Capture the cell that displays the provided text and extract its [x, y] central coordinate. 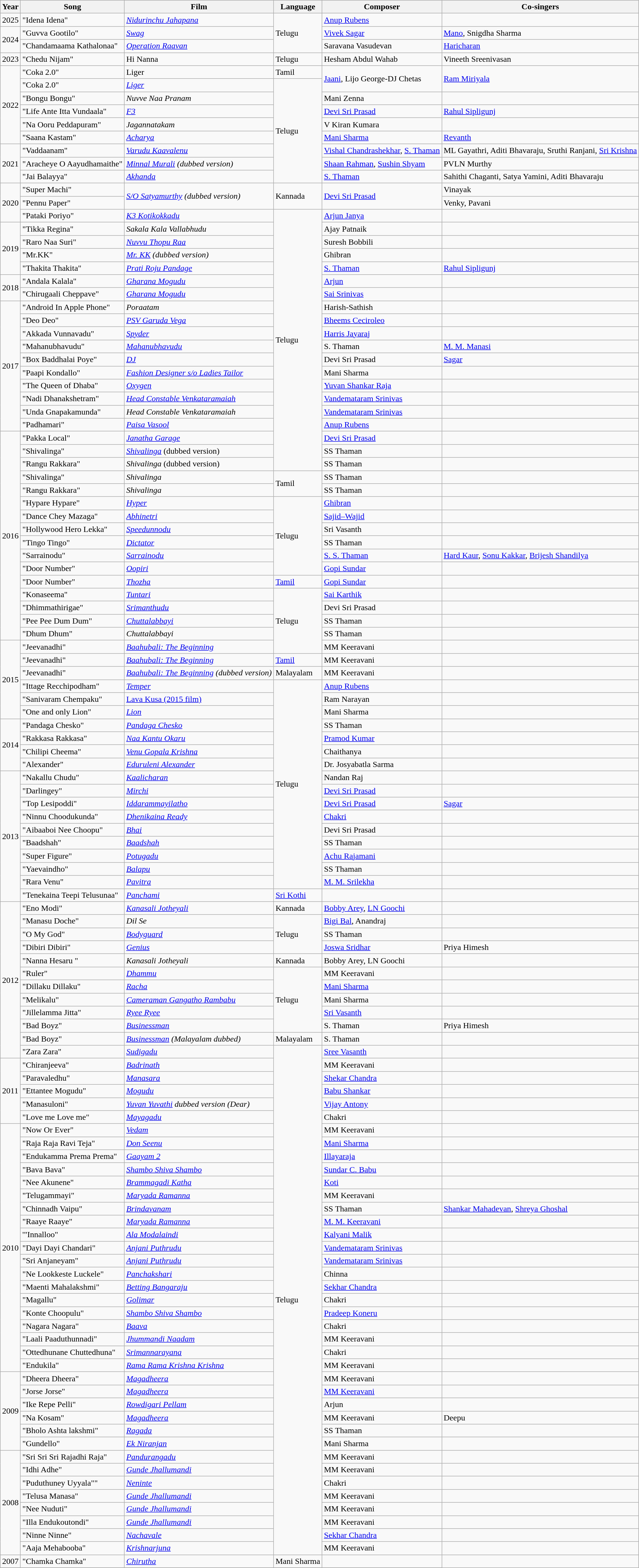
"Jillelamma Jitta" [73, 1013]
Abhinetri [199, 516]
Dil Se [199, 921]
Dictator [199, 542]
Bigi Bal, Anandraj [382, 921]
"Aracheye O Aayudhamaithe" [73, 164]
2019 [10, 248]
Pradeep Koneru [382, 1313]
Vivek Sagar [382, 33]
Venu Gopala Krishna [199, 751]
"Paravaledhu" [73, 1078]
"Life Ante Itta Vundaala" [73, 111]
Genius [199, 947]
"Raja Raja Ravi Teja" [73, 1143]
Koti [382, 1182]
PSV Garuda Vega [199, 320]
"Chamka Chamka" [73, 1561]
Oxygen [199, 386]
Panchami [199, 895]
Hyper [199, 503]
"Pennu Paper" [73, 203]
"Hypare Hypare" [73, 503]
Year [10, 7]
Akhanda [199, 177]
"Nanna Hesaru " [73, 960]
Manasara [199, 1078]
Sakala Kala Vallabhudu [199, 229]
"Chiranjeeva" [73, 1065]
Lava Kusa (2015 film) [199, 699]
Srimanthudu [199, 608]
"Aibaaboi Nee Choopu" [73, 830]
"Top Lesipoddi" [73, 804]
"Sri Anjaneyam" [73, 1261]
2025 [10, 20]
"Mahanubhavudu" [73, 346]
Pavitra [199, 882]
Speedunnodu [199, 529]
Rama Rama Krishna Krishna [199, 1365]
"Ettantee Mogudu" [73, 1091]
"Telugammayi" [73, 1195]
2012 [10, 980]
"Ninnu Choodukunda" [73, 817]
Pramod Kumar [382, 738]
"Konaseema" [73, 595]
Paisa Vasool [199, 425]
"Android In Apple Phone" [73, 307]
"Unda Gnapakamunda" [73, 412]
Balapu [199, 869]
M. M. Srilekha [382, 882]
Badrinath [199, 1065]
Potugadu [199, 856]
Panchakshari [199, 1274]
"Deo Deo" [73, 320]
"Super Machi" [73, 190]
Chaithanya [382, 751]
Vishal Chandrashekhar, S. Thaman [382, 150]
"Thakita Thakita" [73, 268]
2007 [10, 1561]
Operation Raavan [199, 46]
Racha [199, 986]
"Manasuloni" [73, 1104]
Ek Niranjan [199, 1444]
Bheems Ceciroleo [382, 320]
"Nakallu Chudu" [73, 777]
Eduruleni Alexander [199, 764]
2009 [10, 1411]
M. M. Keeravani [382, 1222]
Mogudu [199, 1091]
"O My God" [73, 934]
"Pee Pee Dum Dum" [73, 621]
2022 [10, 105]
"One and only Lion" [73, 712]
Sahithi Chaganti, Satya Yamini, Aditi Bhavaraju [540, 177]
"Hollywood Hero Lekka" [73, 529]
"Raro Naa Suri" [73, 242]
"Pandaga Chesko" [73, 725]
Co-singers [540, 7]
"Bava Bava" [73, 1169]
S/O Satyamurthy (dubbed version) [199, 196]
"The Queen of Dhaba" [73, 386]
"Dance Chey Mazaga" [73, 516]
Pandurangadu [199, 1457]
"Gundello" [73, 1444]
"Rara Venu" [73, 882]
Harris Jayaraj [382, 333]
Naa Kantu Okaru [199, 738]
F3 [199, 111]
"Idena Idena" [73, 20]
Sai Karthik [382, 595]
"Dayi Dayi Chandari" [73, 1248]
Vineeth Sreenivasan [540, 59]
Sundar C. Babu [382, 1169]
"Endukamma Prema Prema" [73, 1156]
Mirchi [199, 790]
"Tikka Regina" [73, 229]
"Saana Kastam" [73, 137]
"Nee Nuduti" [73, 1509]
Srimannarayana [199, 1352]
S. S. Thaman [382, 555]
Thozha [199, 582]
"Aaja Mehabooba" [73, 1548]
Nidurinchu Jahapana [199, 20]
Mahanubhavudu [199, 346]
Yuvan Shankar Raja [382, 386]
Sri Kothi [298, 895]
"Manasu Doche" [73, 921]
"Tenekaina Teepi Telusunaa" [73, 895]
Nachavale [199, 1535]
Neninte [199, 1483]
Jaani, Lijo George-DJ Chetas [382, 79]
2018 [10, 288]
Mani Zenna [382, 98]
Illayaraja [382, 1156]
"Chirugaali Cheppave" [73, 294]
Lion [199, 712]
M. M. Manasi [540, 346]
"Konte Choopulu" [73, 1313]
"Dheera Dheera" [73, 1378]
"Jorse Jorse" [73, 1391]
Fashion Designer s/o Ladies Tailor [199, 372]
"Paapi Kondallo" [73, 372]
"Sanivaram Chempaku" [73, 699]
PVLN Murthy [540, 164]
Pandaga Chesko [199, 725]
2024 [10, 39]
"Akkada Vunnavadu" [73, 333]
Don Seenu [199, 1143]
"Box Baddhalai Poye" [73, 359]
Mano, Snigdha Sharma [540, 33]
Ram Narayan [382, 699]
Mayagadu [199, 1117]
Joswa Sridhar [382, 947]
2014 [10, 745]
"Super Figure" [73, 856]
"Baadshah" [73, 843]
Sarrainodu [199, 555]
Mr. KK (dubbed version) [199, 255]
Poraatam [199, 307]
"Ike Repe Pelli" [73, 1404]
"Magallu" [73, 1300]
2015 [10, 680]
Sudigadu [199, 1052]
Arjun Janya [382, 216]
Bodyguard [199, 934]
"Pakka Local" [73, 438]
"Puduthuney Uyyala"" [73, 1483]
"Eno Modi" [73, 908]
Ryee Ryee [199, 1013]
2016 [10, 536]
Shekar Chandra [382, 1078]
Krishnarjuna [199, 1548]
"Vaddaanam" [73, 150]
Acharya [199, 137]
"Tingo Tingo" [73, 542]
Nuvve Naa Pranam [199, 98]
Ajay Patnaik [382, 229]
Harish-Sathish [382, 307]
"Bholo Ashta lakshmi" [73, 1431]
Iddarammayilatho [199, 804]
Betting Bangaraju [199, 1287]
Ram Miriyala [540, 79]
Spyder [199, 333]
Chinna [382, 1274]
Baadshah [199, 843]
"Love me Love me" [73, 1117]
"Sri Sri Sri Rajadhi Raja" [73, 1457]
Brindavanam [199, 1208]
K3 Kotikokkadu [199, 216]
"Bongu Bongu" [73, 98]
"Chedu Nijam" [73, 59]
"Nadi Dhanakshetram" [73, 399]
Suresh Bobbili [382, 242]
Vinayak [540, 190]
"Chandamaama Kathalonaa" [73, 46]
Achu Rajamani [382, 856]
Ala Modalaindi [199, 1235]
Janatha Garage [199, 438]
"Na Kosam" [73, 1418]
"Pataki Poriyo" [73, 216]
2020 [10, 203]
"Na Ooru Peddapuram" [73, 124]
Vedam [199, 1130]
"Ottedhunane Chuttedhuna" [73, 1352]
Golimar [199, 1300]
"Ruler" [73, 973]
2010 [10, 1248]
Sree Vasanth [382, 1052]
Babu Shankar [382, 1091]
"Darlingey" [73, 790]
Yuvan Yuvathi dubbed version (Dear) [199, 1104]
Bhai [199, 830]
2023 [10, 59]
Minnal Murali (dubbed version) [199, 164]
"Guvva Gootilo" [73, 33]
Baahubali: The Beginning (dubbed version) [199, 673]
Businessman (Malayalam dubbed) [199, 1039]
'"Innalloo" [73, 1235]
Oopiri [199, 568]
Composer [382, 7]
"Alexander" [73, 764]
"Padhamari" [73, 425]
Dr. Josyabatla Sarma [382, 764]
Tuntari [199, 595]
Brammagadi Katha [199, 1182]
"Chinnadh Vaipu" [73, 1208]
Baava [199, 1326]
2013 [10, 836]
Swag [199, 33]
"Nagara Nagara" [73, 1326]
Deepu [540, 1418]
Cameraman Gangatho Rambabu [199, 1000]
Rowdigari Pellam [199, 1404]
"Dhum Dhum" [73, 634]
Song [73, 7]
Shaan Rahman, Sushin Shyam [382, 164]
"Andala Kalala" [73, 281]
"Jai Balayya" [73, 177]
"Illa Endukoutondi" [73, 1522]
"Rakkasa Rakkasa" [73, 738]
"Yaevaindho" [73, 869]
"Ninne Ninne" [73, 1535]
"Idhi Adhe" [73, 1470]
Revanth [540, 137]
Businessman [199, 1026]
"Sarrainodu" [73, 555]
"Zara Zara" [73, 1052]
"Nee Akunene" [73, 1182]
Nuvvu Thopu Raa [199, 242]
Film [199, 7]
"Melikalu" [73, 1000]
"Ittage Recchipodham" [73, 686]
Dhammu [199, 973]
Temper [199, 686]
Nandan Raj [382, 777]
"Dillaku Dillaku" [73, 986]
2008 [10, 1502]
Language [298, 7]
Jhummandi Naadam [199, 1339]
"Ne Lookkeste Luckele" [73, 1274]
Gaayam 2 [199, 1156]
2021 [10, 163]
Chirutha [199, 1561]
"Telusa Manasa" [73, 1496]
"Maenti Mahalakshmi" [73, 1287]
Haricharan [540, 46]
Varudu Kaavalenu [199, 150]
Prati Roju Pandage [199, 268]
Sai Srinivas [382, 294]
"Laali Paaduthunnadi" [73, 1339]
"Endukila" [73, 1365]
Sajid–Wajid [382, 516]
"Dhimmathirigae" [73, 608]
Saravana Vasudevan [382, 46]
Hesham Abdul Wahab [382, 59]
Dhenikaina Ready [199, 817]
"Mr.KK" [73, 255]
"Now Or Ever" [73, 1130]
2011 [10, 1091]
Jagannatakam [199, 124]
Kalyani Malik [382, 1235]
"Chilipi Cheema" [73, 751]
V Kiran Kumara [382, 124]
"Raaye Raaye" [73, 1222]
DJ [199, 359]
Hi Nanna [199, 59]
Hard Kaur, Sonu Kakkar, Brijesh Shandilya [540, 555]
Vijay Antony [382, 1104]
"Dibiri Dibiri" [73, 947]
Ragada [199, 1431]
Kaalicharan [199, 777]
Venky, Pavani [540, 203]
ML Gayathri, Aditi Bhavaraju, Sruthi Ranjani, Sri Krishna [540, 150]
2017 [10, 366]
Shankar Mahadevan, Shreya Ghoshal [540, 1208]
